Scan for the cell matching the given text and deliver its (X, Y) coordinate at center. 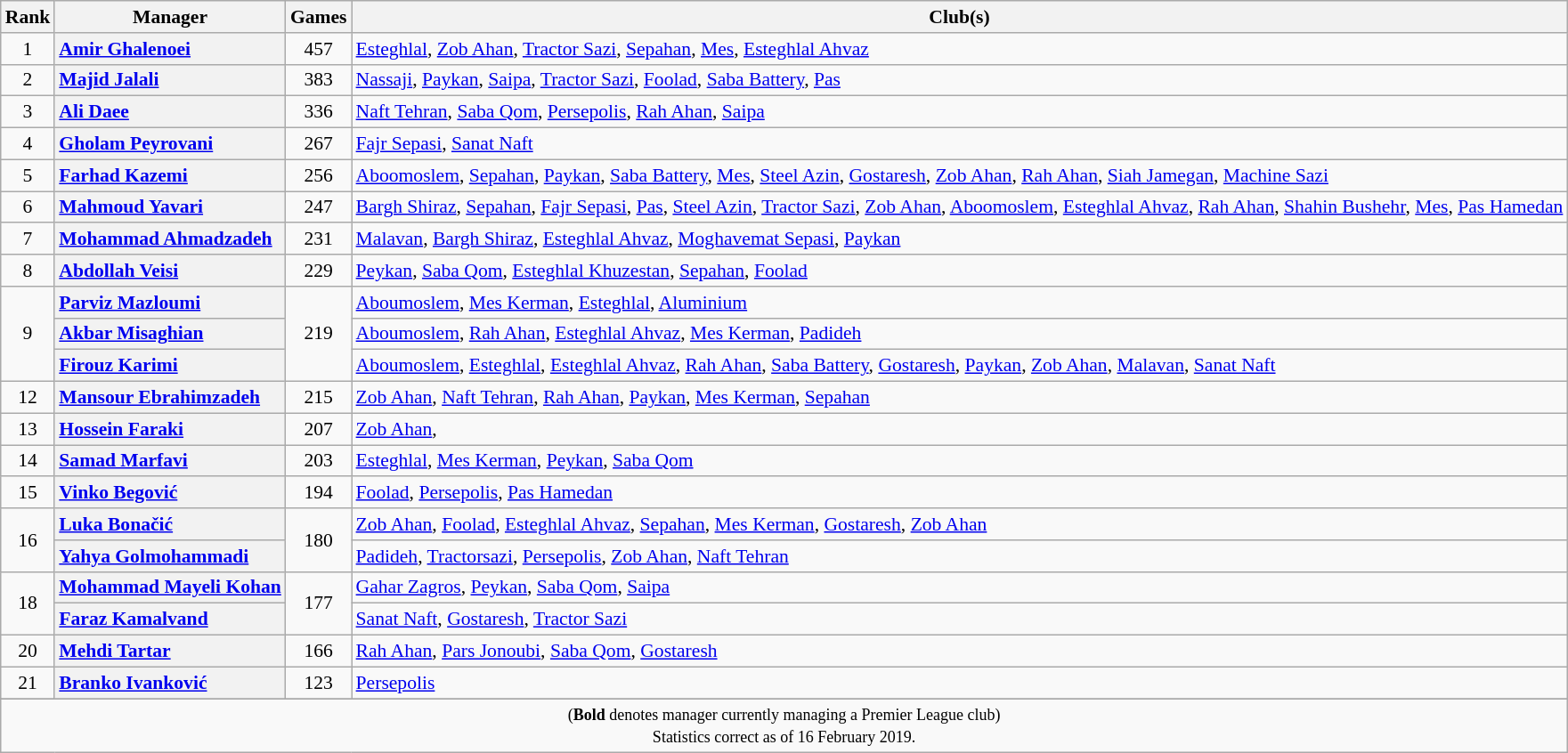
Aboumoslem, Mes Kerman, Esteghlal, Aluminium (960, 303)
457 (319, 49)
Mahmoud Yavari (170, 207)
Samad Marfavi (170, 461)
Hossein Faraki (170, 429)
Aboumoslem, Rah Ahan, Esteghlal Ahvaz, Mes Kerman, Padideh (960, 334)
Akbar Misaghian (170, 334)
256 (319, 175)
Foolad, Persepolis, Pas Hamedan (960, 493)
215 (319, 398)
Padideh, Tractorsazi, Persepolis, Zob Ahan, Naft Tehran (960, 556)
Naft Tehran, Saba Qom, Persepolis, Rah Ahan, Saipa (960, 112)
Faraz Kamalvand (170, 619)
166 (319, 652)
Rank (28, 17)
Amir Ghalenoei (170, 49)
203 (319, 461)
Esteghlal, Zob Ahan, Tractor Sazi, Sepahan, Mes, Esteghlal Ahvaz (960, 49)
Yahya Golmohammadi (170, 556)
Bargh Shiraz, Sepahan, Fajr Sepasi, Pas, Steel Azin, Tractor Sazi, Zob Ahan, Aboomoslem, Esteghlal Ahvaz, Rah Ahan, Shahin Bushehr, Mes, Pas Hamedan (960, 207)
207 (319, 429)
231 (319, 239)
Vinko Begović (170, 493)
7 (28, 239)
383 (319, 80)
5 (28, 175)
Nassaji, Paykan, Saipa, Tractor Sazi, Foolad, Saba Battery, Pas (960, 80)
Zob Ahan, Naft Tehran, Rah Ahan, Paykan, Mes Kerman, Sepahan (960, 398)
Esteghlal, Mes Kerman, Peykan, Saba Qom (960, 461)
123 (319, 683)
Abdollah Veisi (170, 271)
267 (319, 144)
229 (319, 271)
20 (28, 652)
21 (28, 683)
15 (28, 493)
Parviz Mazloumi (170, 303)
Aboumoslem, Esteghlal, Esteghlal Ahvaz, Rah Ahan, Saba Battery, Gostaresh, Paykan, Zob Ahan, Malavan, Sanat Naft (960, 366)
3 (28, 112)
13 (28, 429)
Club(s) (960, 17)
Firouz Karimi (170, 366)
18 (28, 603)
2 (28, 80)
Mohammad Ahmadzadeh (170, 239)
Zob Ahan, Foolad, Esteghlal Ahvaz, Sepahan, Mes Kerman, Gostaresh, Zob Ahan (960, 524)
Manager (170, 17)
Gahar Zagros, Peykan, Saba Qom, Saipa (960, 587)
Majid Jalali (170, 80)
6 (28, 207)
177 (319, 603)
4 (28, 144)
336 (319, 112)
194 (319, 493)
Persepolis (960, 683)
Luka Bonačić (170, 524)
Fajr Sepasi, Sanat Naft (960, 144)
Ali Daee (170, 112)
Zob Ahan, (960, 429)
Branko Ivanković (170, 683)
Mohammad Mayeli Kohan (170, 587)
Gholam Peyrovani (170, 144)
Malavan, Bargh Shiraz, Esteghlal Ahvaz, Moghavemat Sepasi, Paykan (960, 239)
247 (319, 207)
12 (28, 398)
8 (28, 271)
(Bold denotes manager currently managing a Premier League club)Statistics correct as of 16 February 2019. (784, 726)
1 (28, 49)
Games (319, 17)
Peykan, Saba Qom, Esteghlal Khuzestan, Sepahan, Foolad (960, 271)
Mehdi Tartar (170, 652)
9 (28, 335)
Rah Ahan, Pars Jonoubi, Saba Qom, Gostaresh (960, 652)
Farhad Kazemi (170, 175)
14 (28, 461)
Sanat Naft, Gostaresh, Tractor Sazi (960, 619)
219 (319, 335)
180 (319, 539)
16 (28, 539)
Mansour Ebrahimzadeh (170, 398)
Aboomoslem, Sepahan, Paykan, Saba Battery, Mes, Steel Azin, Gostaresh, Zob Ahan, Rah Ahan, Siah Jamegan, Machine Sazi (960, 175)
